Return [x, y] of the center of cell containing provided text 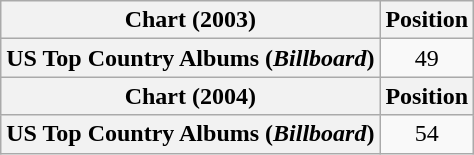
Chart (2004) [190, 96]
54 [427, 134]
Chart (2003) [190, 20]
49 [427, 58]
